For the text-containing cell, return its midpoint in (X, Y) coordinate format. 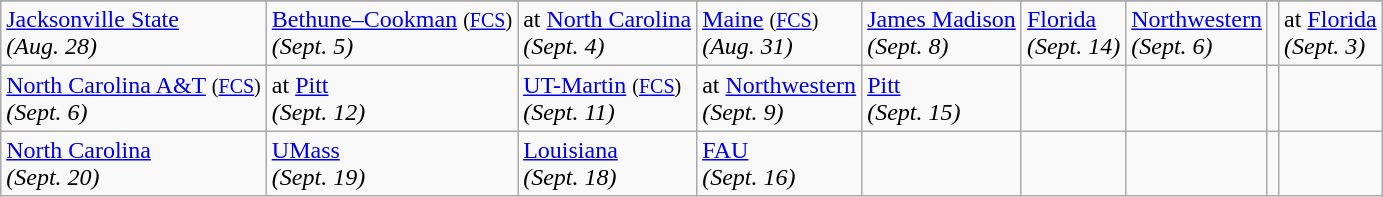
Bethune–Cookman (FCS)(Sept. 5) (392, 34)
Jacksonville State(Aug. 28) (134, 34)
at Northwestern(Sept. 9) (780, 98)
Maine (FCS)(Aug. 31) (780, 34)
at Florida(Sept. 3) (1331, 34)
at Pitt(Sept. 12) (392, 98)
North Carolina A&T (FCS)(Sept. 6) (134, 98)
FAU(Sept. 16) (780, 164)
UT-Martin (FCS)(Sept. 11) (608, 98)
at North Carolina(Sept. 4) (608, 34)
Pitt(Sept. 15) (942, 98)
UMass(Sept. 19) (392, 164)
James Madison(Sept. 8) (942, 34)
Florida(Sept. 14) (1073, 34)
Louisiana(Sept. 18) (608, 164)
Northwestern(Sept. 6) (1197, 34)
North Carolina(Sept. 20) (134, 164)
